Determine the [x, y] coordinate at the center of the cell enclosing the given text.  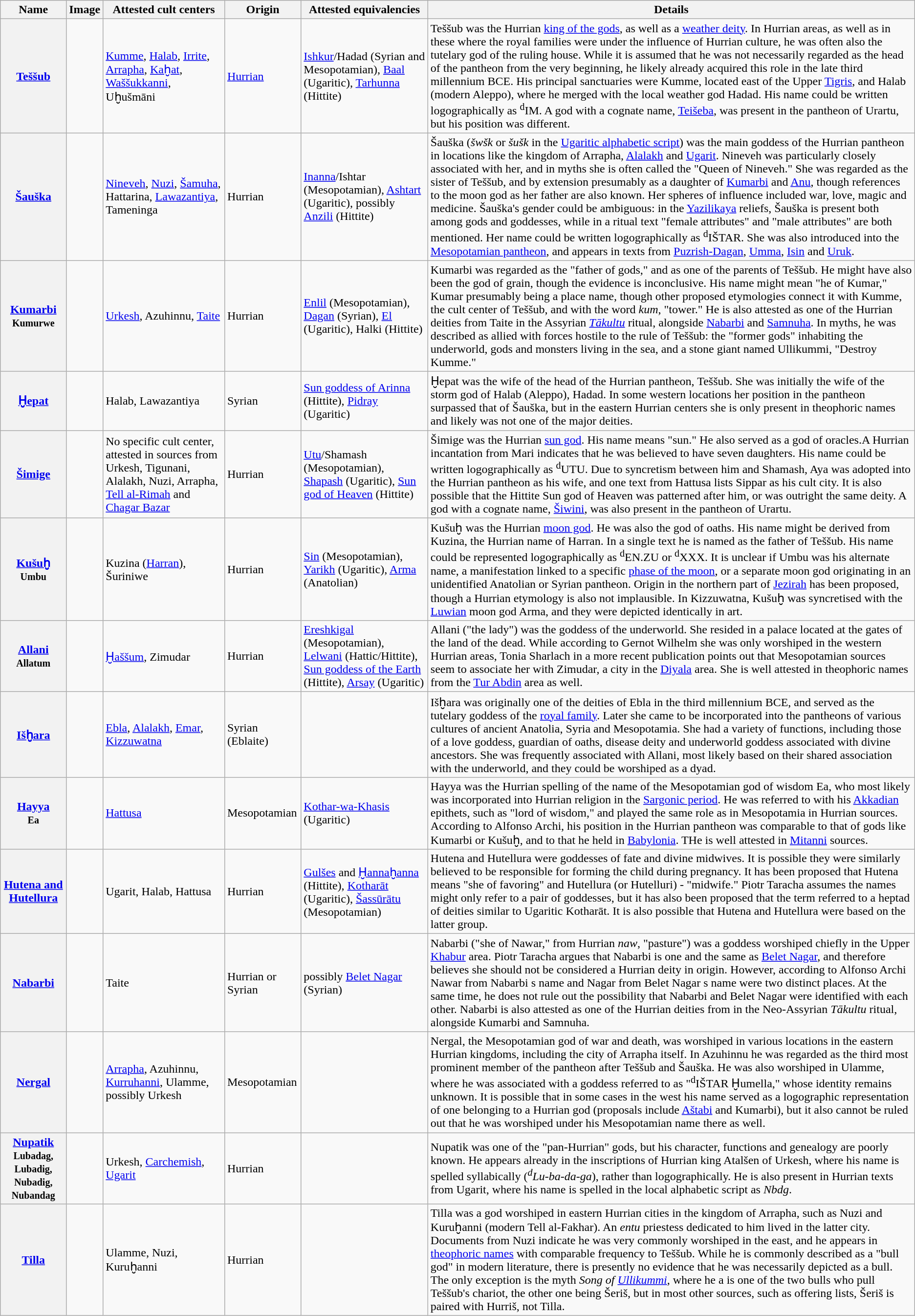
Details [671, 10]
Attested cult centers [164, 10]
Tilla [33, 1260]
Ishkur/Hadad (Syrian and Mesopotamian), Baal (Ugaritic), Tarhunna (Hittite) [365, 76]
Ebla, Alalakh, Emar, Kizzuwatna [164, 735]
Urkesh, Azuhinnu, Taite [164, 316]
KušuḫUmbu [33, 569]
Kuzina (Harran), Šuriniwe [164, 569]
KumarbiKumurwe [33, 316]
Inanna/Ishtar (Mesopotamian), Ashtart (Ugaritic), possibly Anzili (Hittite) [365, 196]
Hutena and Hutellura [33, 891]
Allani Allatum [33, 656]
Nabarbi [33, 983]
Ulamme, Nuzi, Kuruḫanni [164, 1260]
Nineveh, Nuzi, Šamuha, Hattarina, Lawazantiya, Tameninga [164, 196]
Nergal [33, 1082]
Ugarit, Halab, Hattusa [164, 891]
Name [33, 10]
Syrian (Eblaite) [262, 735]
Nupatik Lubadag, Lubadig, Nubadig, Nubandag [33, 1168]
Halab, Lawazantiya [164, 401]
Syrian [262, 401]
Sun goddess of Arinna (Hittite), Pidray (Ugaritic) [365, 401]
Kothar-wa-Khasis (Ugaritic) [365, 813]
Taite [164, 983]
Šauška [33, 196]
Šimige [33, 475]
Hurrian or Syrian [262, 983]
Enlil (Mesopotamian), Dagan (Syrian), El (Ugaritic), Halki (Hittite) [365, 316]
possibly Belet Nagar (Syrian) [365, 983]
Gulšes and Ḫannaḫanna (Hittite), Kotharāt (Ugaritic), Šassūrātu (Mesopotamian) [365, 891]
Urkesh, Carchemish, Ugarit [164, 1168]
Ereshkigal (Mesopotamian), Lelwani (Hattic/Hittite), Sun goddess of the Earth (Hittite), Arsay (Ugaritic) [365, 656]
Ḫepat [33, 401]
Teššub [33, 76]
Hattusa [164, 813]
Origin [262, 10]
HayyaEa [33, 813]
Kumme, Halab, Irrite, Arrapha, Kaḫat, Waššukkanni, Uḫušmāni [164, 76]
Attested equivalencies [365, 10]
Ḫaššum, Zimudar [164, 656]
Image [85, 10]
Išḫara [33, 735]
Sin (Mesopotamian), Yarikh (Ugaritic), Arma (Anatolian) [365, 569]
Utu/Shamash (Mesopotamian), Shapash (Ugaritic), Sun god of Heaven (Hittite) [365, 475]
No specific cult center, attested in sources from Urkesh, Tigunani, Alalakh, Nuzi, Arrapha, Tell al-Rimah and Chagar Bazar [164, 475]
Arrapha, Azuhinnu, Kurruhanni, Ulamme, possibly Urkesh [164, 1082]
